Provide the (X, Y) coordinate of the cell's center where the given text is located.  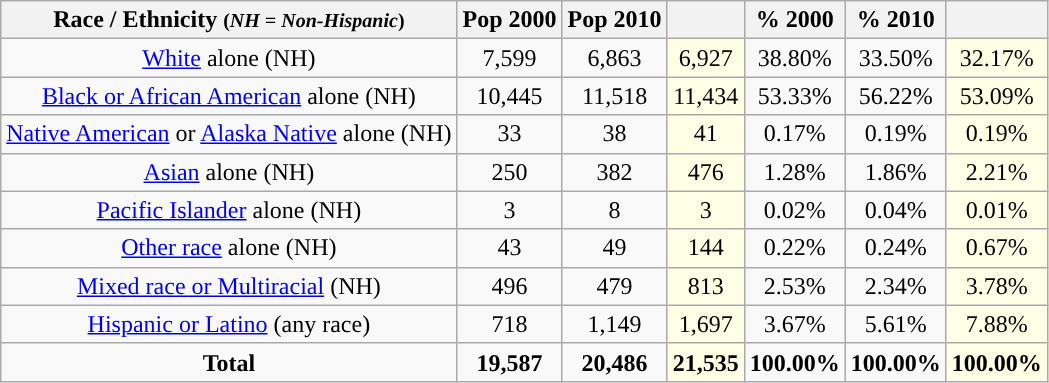
33 (510, 134)
Pop 2010 (614, 20)
Pop 2000 (510, 20)
6,863 (614, 58)
5.61% (896, 324)
Pacific Islander alone (NH) (229, 210)
11,434 (706, 96)
144 (706, 248)
2.21% (996, 172)
250 (510, 172)
0.01% (996, 210)
38.80% (794, 58)
7,599 (510, 58)
56.22% (896, 96)
2.53% (794, 286)
49 (614, 248)
7.88% (996, 324)
382 (614, 172)
496 (510, 286)
Total (229, 362)
Hispanic or Latino (any race) (229, 324)
32.17% (996, 58)
% 2000 (794, 20)
Other race alone (NH) (229, 248)
1,149 (614, 324)
8 (614, 210)
% 2010 (896, 20)
1,697 (706, 324)
Mixed race or Multiracial (NH) (229, 286)
0.17% (794, 134)
0.24% (896, 248)
476 (706, 172)
43 (510, 248)
718 (510, 324)
53.09% (996, 96)
20,486 (614, 362)
0.67% (996, 248)
0.04% (896, 210)
Black or African American alone (NH) (229, 96)
813 (706, 286)
10,445 (510, 96)
Native American or Alaska Native alone (NH) (229, 134)
White alone (NH) (229, 58)
53.33% (794, 96)
0.02% (794, 210)
479 (614, 286)
6,927 (706, 58)
19,587 (510, 362)
0.22% (794, 248)
38 (614, 134)
21,535 (706, 362)
Asian alone (NH) (229, 172)
Race / Ethnicity (NH = Non-Hispanic) (229, 20)
3.67% (794, 324)
41 (706, 134)
1.28% (794, 172)
2.34% (896, 286)
11,518 (614, 96)
33.50% (896, 58)
3.78% (996, 286)
1.86% (896, 172)
